Scan for the cell matching the given text and deliver its [X, Y] coordinate at center. 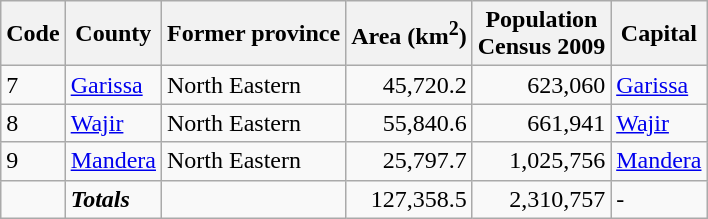
623,060 [541, 85]
45,720.2 [410, 85]
Totals [113, 199]
1,025,756 [541, 161]
- [659, 199]
Former province [254, 34]
2,310,757 [541, 199]
9 [33, 161]
Code [33, 34]
8 [33, 123]
25,797.7 [410, 161]
Area (km2) [410, 34]
County [113, 34]
661,941 [541, 123]
PopulationCensus 2009 [541, 34]
Capital [659, 34]
7 [33, 85]
127,358.5 [410, 199]
55,840.6 [410, 123]
